Locate the cell with the specified text and output its [X, Y] center coordinate. 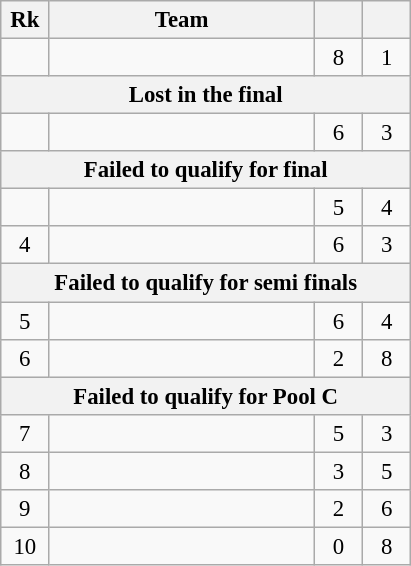
0 [338, 546]
Failed to qualify for Pool C [206, 396]
Team [182, 20]
9 [25, 509]
1 [387, 58]
7 [25, 433]
Failed to qualify for final [206, 170]
10 [25, 546]
Rk [25, 20]
Failed to qualify for semi finals [206, 283]
Lost in the final [206, 95]
